Detect which cell encompasses the target text, then output its [X, Y] center coordinate. 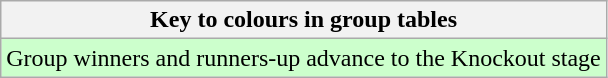
Key to colours in group tables [304, 20]
Group winners and runners-up advance to the Knockout stage [304, 58]
